From the cell containing the given text, extract its center point as [X, Y] coordinate. 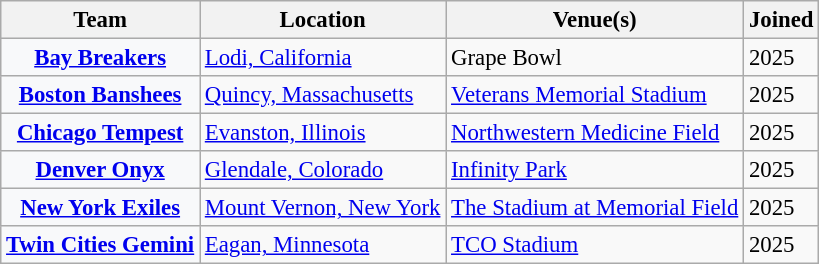
Northwestern Medicine Field [595, 133]
Veterans Memorial Stadium [595, 95]
Glendale, Colorado [323, 170]
Denver Onyx [100, 170]
Chicago Tempest [100, 133]
Evanston, Illinois [323, 133]
Quincy, Massachusetts [323, 95]
Venue(s) [595, 20]
Joined [782, 20]
Eagan, Minnesota [323, 245]
Grape Bowl [595, 58]
Mount Vernon, New York [323, 208]
Twin Cities Gemini [100, 245]
Team [100, 20]
New York Exiles [100, 208]
Location [323, 20]
Infinity Park [595, 170]
Bay Breakers [100, 58]
The Stadium at Memorial Field [595, 208]
Lodi, California [323, 58]
Boston Banshees [100, 95]
TCO Stadium [595, 245]
